Return (X, Y) of the center of cell containing provided text 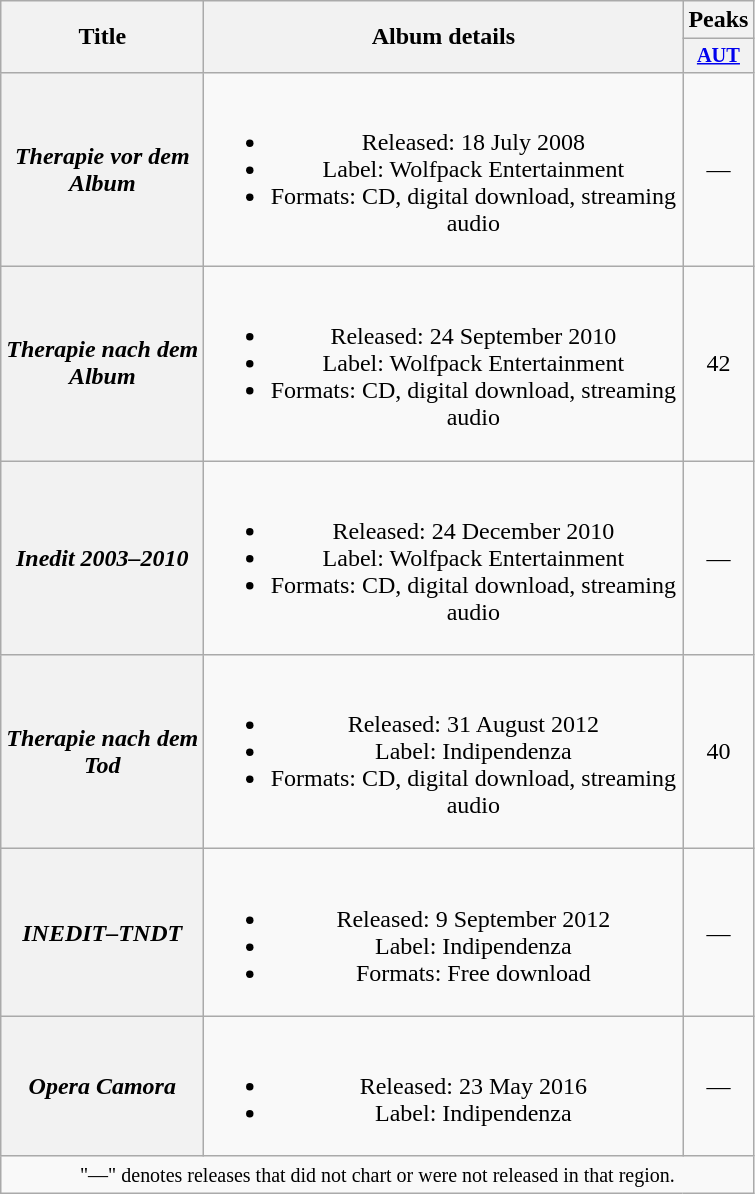
Released: 24 December 2010Label: Wolfpack EntertainmentFormats: CD, digital download, streaming audio (444, 558)
Therapie vor dem Album (102, 169)
AUT (718, 56)
Therapie nach dem Tod (102, 752)
Opera Camora (102, 1086)
Released: 23 May 2016Label: Indipendenza (444, 1086)
"—" denotes releases that did not chart or were not released in that region. (378, 1175)
Released: 9 September 2012Label: IndipendenzaFormats: Free download (444, 932)
42 (718, 364)
Inedit 2003–2010 (102, 558)
Released: 24 September 2010Label: Wolfpack EntertainmentFormats: CD, digital download, streaming audio (444, 364)
Peaks (718, 20)
Album details (444, 37)
Released: 18 July 2008Label: Wolfpack EntertainmentFormats: CD, digital download, streaming audio (444, 169)
40 (718, 752)
Therapie nach dem Album (102, 364)
Released: 31 August 2012Label: IndipendenzaFormats: CD, digital download, streaming audio (444, 752)
Title (102, 37)
INEDIT–TNDT (102, 932)
